From the cell containing the given text, extract its center point as [X, Y] coordinate. 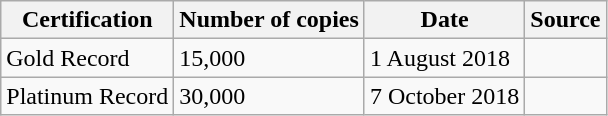
15,000 [270, 58]
1 August 2018 [444, 58]
Date [444, 20]
7 October 2018 [444, 96]
Certification [88, 20]
Platinum Record [88, 96]
Source [566, 20]
Number of copies [270, 20]
30,000 [270, 96]
Gold Record [88, 58]
